Determine the [X, Y] coordinate at the center of the cell enclosing the given text.  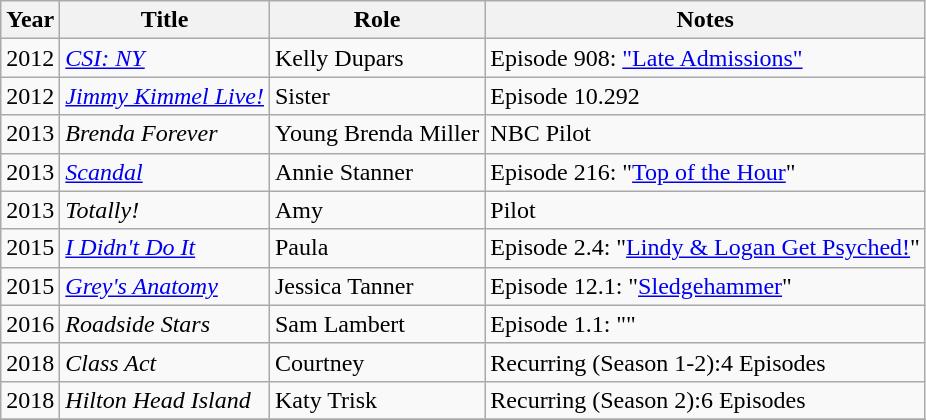
Episode 1.1: "" [706, 324]
Totally! [165, 210]
Title [165, 20]
Jessica Tanner [376, 286]
Episode 2.4: "Lindy & Logan Get Psyched!" [706, 248]
Hilton Head Island [165, 400]
Paula [376, 248]
Notes [706, 20]
Year [30, 20]
Jimmy Kimmel Live! [165, 96]
Episode 10.292 [706, 96]
Roadside Stars [165, 324]
Annie Stanner [376, 172]
Episode 908: "Late Admissions" [706, 58]
Sister [376, 96]
I Didn't Do It [165, 248]
Episode 12.1: "Sledgehammer" [706, 286]
Young Brenda Miller [376, 134]
Katy Trisk [376, 400]
Courtney [376, 362]
Recurring (Season 2):6 Episodes [706, 400]
Scandal [165, 172]
Episode 216: "Top of the Hour" [706, 172]
Recurring (Season 1-2):4 Episodes [706, 362]
Amy [376, 210]
Kelly Dupars [376, 58]
Sam Lambert [376, 324]
Pilot [706, 210]
Grey's Anatomy [165, 286]
Class Act [165, 362]
Role [376, 20]
NBC Pilot [706, 134]
2016 [30, 324]
CSI: NY [165, 58]
Brenda Forever [165, 134]
